Scan for the cell matching the given text and deliver its (x, y) coordinate at center. 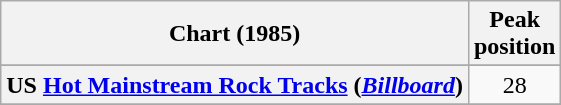
Peakposition (514, 34)
28 (514, 85)
Chart (1985) (235, 34)
US Hot Mainstream Rock Tracks (Billboard) (235, 85)
